Determine the [X, Y] coordinate at the center of the cell enclosing the given text.  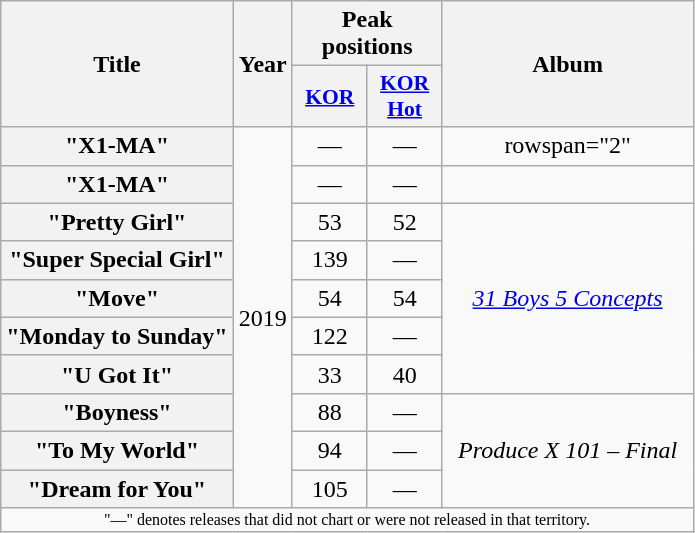
"U Got It" [117, 374]
Year [262, 64]
"Super Special Girl" [117, 260]
139 [330, 260]
"Pretty Girl" [117, 222]
Produce X 101 – Final [568, 450]
52 [404, 222]
122 [330, 336]
Title [117, 64]
"Dream for You" [117, 489]
Album [568, 64]
53 [330, 222]
"Boyness" [117, 412]
Peak positions [367, 34]
"To My World" [117, 450]
94 [330, 450]
2019 [262, 318]
KORHot [404, 96]
rowspan="2" [568, 146]
"Move" [117, 298]
"—" denotes releases that did not chart or were not released in that territory. [347, 520]
"Monday to Sunday" [117, 336]
40 [404, 374]
88 [330, 412]
33 [330, 374]
31 Boys 5 Concepts [568, 298]
105 [330, 489]
KOR [330, 96]
